Find where the given text appears and provide that cell's center as [x, y] coordinate. 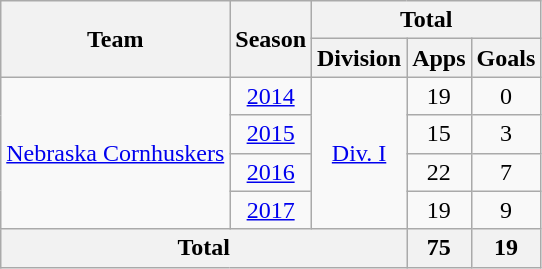
Nebraska Cornhuskers [116, 153]
Apps [439, 58]
15 [439, 134]
0 [506, 96]
Season [271, 39]
75 [439, 248]
2014 [271, 96]
2016 [271, 172]
3 [506, 134]
Div. I [360, 153]
2015 [271, 134]
22 [439, 172]
9 [506, 210]
7 [506, 172]
Team [116, 39]
Division [360, 58]
2017 [271, 210]
Goals [506, 58]
